Identify which cell holds the provided text, then report its (x, y) central coordinate. 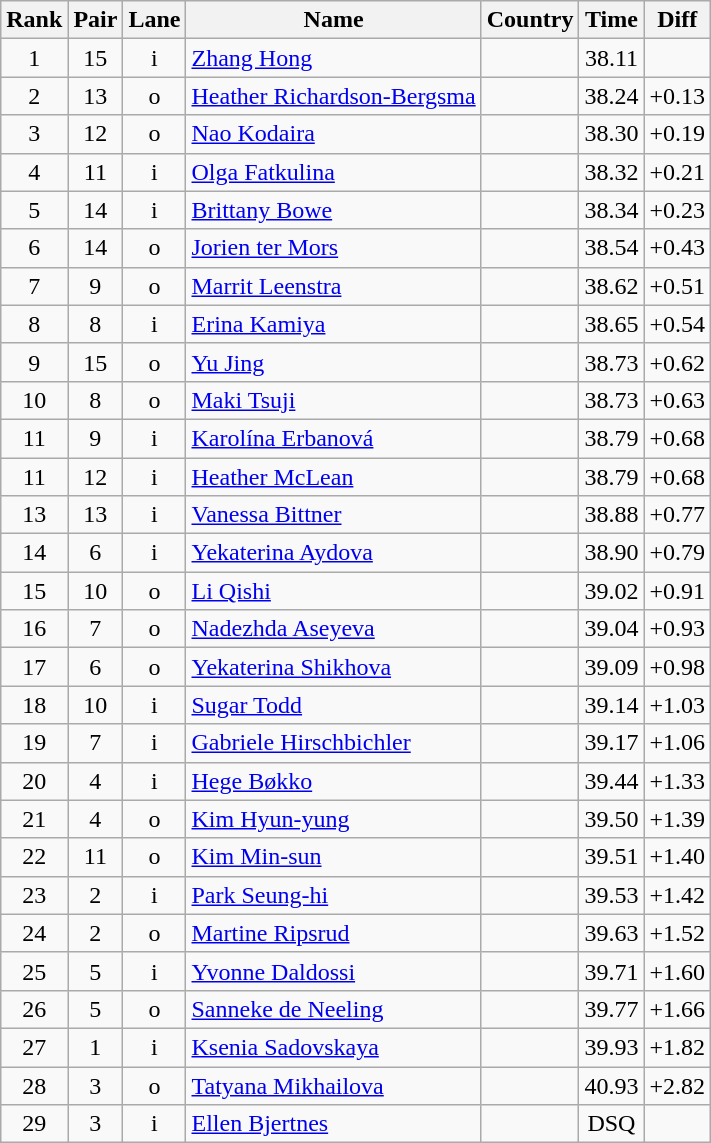
+1.82 (678, 1047)
28 (34, 1085)
Ellen Bjertnes (334, 1124)
Jorien ter Mors (334, 248)
+1.39 (678, 819)
39.50 (612, 819)
Yvonne Daldossi (334, 971)
+0.51 (678, 286)
19 (34, 743)
29 (34, 1124)
40.93 (612, 1085)
39.77 (612, 1009)
38.90 (612, 553)
Diff (678, 20)
+0.21 (678, 172)
Name (334, 20)
25 (34, 971)
+0.13 (678, 96)
39.51 (612, 857)
Heather McLean (334, 477)
Kim Hyun-yung (334, 819)
27 (34, 1047)
Zhang Hong (334, 58)
+0.79 (678, 553)
20 (34, 781)
+1.52 (678, 933)
38.32 (612, 172)
Hege Bøkko (334, 781)
39.63 (612, 933)
Brittany Bowe (334, 210)
DSQ (612, 1124)
23 (34, 895)
38.34 (612, 210)
Martine Ripsrud (334, 933)
Olga Fatkulina (334, 172)
Maki Tsuji (334, 400)
Tatyana Mikhailova (334, 1085)
Vanessa Bittner (334, 515)
38.65 (612, 324)
17 (34, 667)
39.53 (612, 895)
Park Seung-hi (334, 895)
+0.63 (678, 400)
18 (34, 705)
26 (34, 1009)
39.71 (612, 971)
39.09 (612, 667)
38.24 (612, 96)
Pair (96, 20)
Karolína Erbanová (334, 438)
39.04 (612, 629)
Gabriele Hirschbichler (334, 743)
Country (530, 20)
+0.43 (678, 248)
+1.66 (678, 1009)
Time (612, 20)
Kim Min-sun (334, 857)
+1.06 (678, 743)
38.88 (612, 515)
+0.98 (678, 667)
+0.23 (678, 210)
+1.42 (678, 895)
Ksenia Sadovskaya (334, 1047)
Rank (34, 20)
Heather Richardson-Bergsma (334, 96)
Yekaterina Shikhova (334, 667)
38.62 (612, 286)
Lane (154, 20)
38.54 (612, 248)
39.14 (612, 705)
Marrit Leenstra (334, 286)
+0.54 (678, 324)
38.11 (612, 58)
39.93 (612, 1047)
38.30 (612, 134)
+1.60 (678, 971)
39.17 (612, 743)
Sugar Todd (334, 705)
+1.33 (678, 781)
+0.93 (678, 629)
39.02 (612, 591)
+1.40 (678, 857)
Yekaterina Aydova (334, 553)
21 (34, 819)
Sanneke de Neeling (334, 1009)
22 (34, 857)
+0.91 (678, 591)
+2.82 (678, 1085)
16 (34, 629)
39.44 (612, 781)
Nao Kodaira (334, 134)
24 (34, 933)
+1.03 (678, 705)
+0.62 (678, 362)
Li Qishi (334, 591)
+0.77 (678, 515)
Yu Jing (334, 362)
Nadezhda Aseyeva (334, 629)
+0.19 (678, 134)
Erina Kamiya (334, 324)
